Locate the cell with the specified text and output its [X, Y] center coordinate. 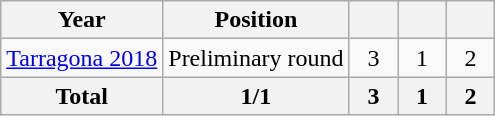
Total [82, 96]
Position [256, 20]
Preliminary round [256, 58]
1/1 [256, 96]
Year [82, 20]
Tarragona 2018 [82, 58]
